Identify which cell holds the provided text, then report its (X, Y) central coordinate. 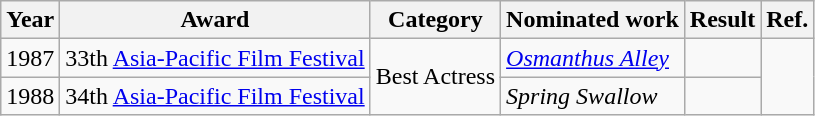
Best Actress (435, 77)
1988 (30, 96)
1987 (30, 58)
Year (30, 20)
34th Asia-Pacific Film Festival (215, 96)
Osmanthus Alley (593, 58)
Award (215, 20)
Nominated work (593, 20)
Result (722, 20)
Spring Swallow (593, 96)
33th Asia-Pacific Film Festival (215, 58)
Ref. (788, 20)
Category (435, 20)
